Provide the (x, y) coordinate of the cell's center where the given text is located.  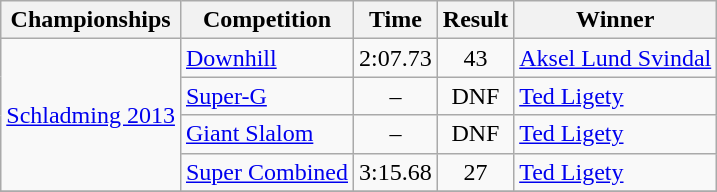
3:15.68 (396, 172)
43 (475, 58)
2:07.73 (396, 58)
Super-G (266, 96)
Giant Slalom (266, 134)
Schladming 2013 (91, 115)
Competition (266, 20)
Winner (616, 20)
Championships (91, 20)
Time (396, 20)
Aksel Lund Svindal (616, 58)
27 (475, 172)
Downhill (266, 58)
Result (475, 20)
Super Combined (266, 172)
